Capture the cell that displays the provided text and extract its [X, Y] central coordinate. 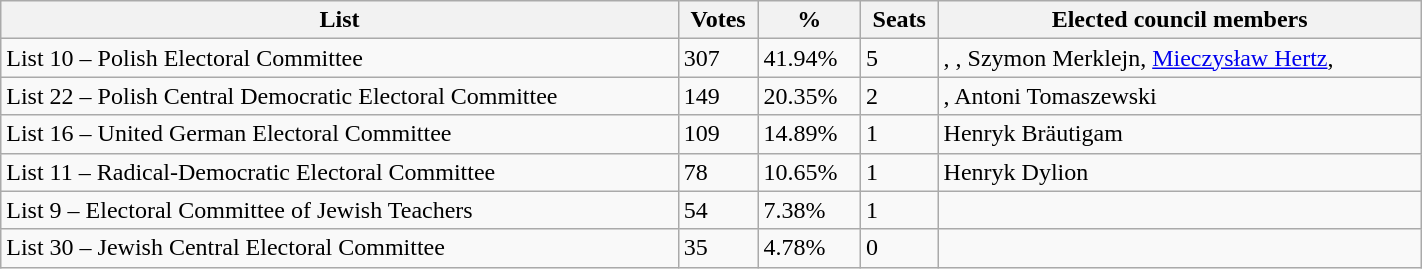
307 [718, 58]
109 [718, 134]
Votes [718, 20]
149 [718, 96]
List 22 – Polish Central Democratic Electoral Committee [340, 96]
2 [899, 96]
Seats [899, 20]
7.38% [809, 210]
0 [899, 248]
78 [718, 172]
List 10 – Polish Electoral Committee [340, 58]
5 [899, 58]
List 16 – United German Electoral Committee [340, 134]
41.94% [809, 58]
35 [718, 248]
54 [718, 210]
Henryk Dylion [1180, 172]
List 30 – Jewish Central Electoral Committee [340, 248]
List [340, 20]
, , Szymon Merklejn, Mieczysław Hertz, [1180, 58]
14.89% [809, 134]
, Antoni Tomaszewski [1180, 96]
20.35% [809, 96]
4.78% [809, 248]
% [809, 20]
List 9 – Electoral Committee of Jewish Teachers [340, 210]
10.65% [809, 172]
List 11 – Radical-Democratic Electoral Committee [340, 172]
Henryk Bräutigam [1180, 134]
Elected council members [1180, 20]
